Find where the given text appears and provide that cell's center as (x, y) coordinate. 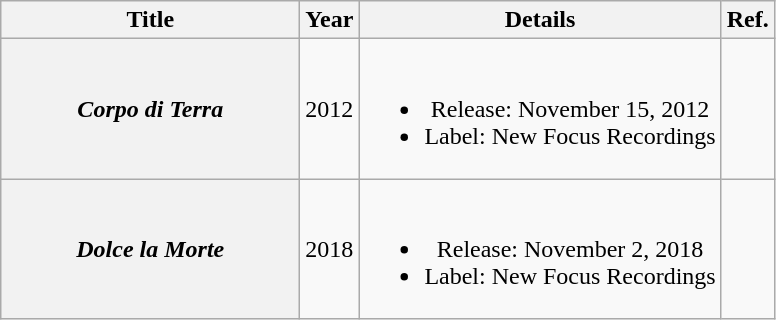
2012 (330, 109)
Year (330, 20)
Dolce la Morte (150, 249)
2018 (330, 249)
Ref. (748, 20)
Details (540, 20)
Release: November 2, 2018Label: New Focus Recordings (540, 249)
Corpo di Terra (150, 109)
Title (150, 20)
Release: November 15, 2012Label: New Focus Recordings (540, 109)
